Provide the (X, Y) coordinate of the cell's center where the given text is located.  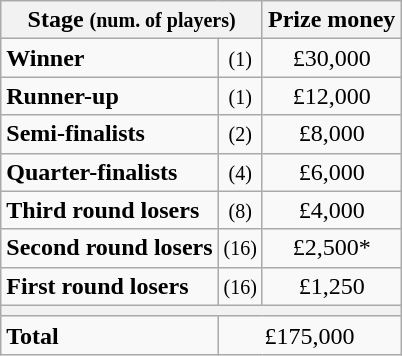
Semi-finalists (110, 134)
Total (110, 335)
(4) (240, 172)
Runner-up (110, 96)
£175,000 (310, 335)
Prize money (331, 20)
£2,500* (331, 248)
£1,250 (331, 286)
(2) (240, 134)
(8) (240, 210)
£8,000 (331, 134)
Quarter-finalists (110, 172)
First round losers (110, 286)
£30,000 (331, 58)
Stage (num. of players) (132, 20)
£12,000 (331, 96)
Second round losers (110, 248)
Winner (110, 58)
Third round losers (110, 210)
£6,000 (331, 172)
£4,000 (331, 210)
